Capture the cell that displays the provided text and extract its (x, y) central coordinate. 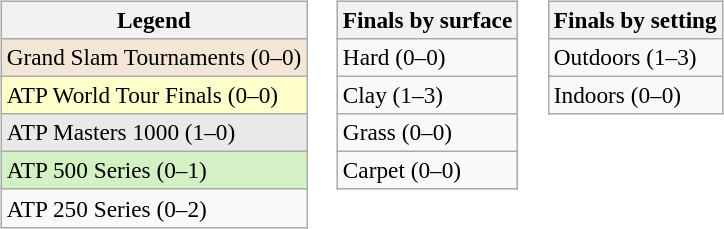
Indoors (0–0) (635, 95)
Legend (154, 20)
Grand Slam Tournaments (0–0) (154, 57)
Finals by surface (427, 20)
Clay (1–3) (427, 95)
Hard (0–0) (427, 57)
Carpet (0–0) (427, 171)
Grass (0–0) (427, 133)
Outdoors (1–3) (635, 57)
ATP Masters 1000 (1–0) (154, 133)
ATP World Tour Finals (0–0) (154, 95)
ATP 500 Series (0–1) (154, 171)
ATP 250 Series (0–2) (154, 208)
Finals by setting (635, 20)
